Return the [X, Y] coordinate for the center point of the cell that contains the specified text.  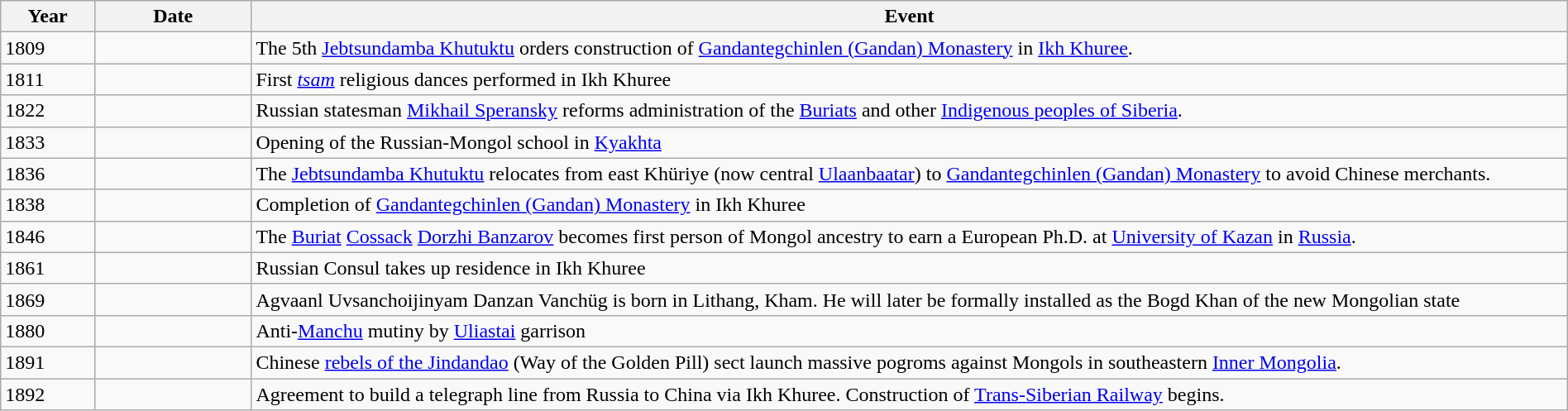
The 5th Jebtsundamba Khutuktu orders construction of Gandantegchinlen (Gandan) Monastery in Ikh Khuree. [910, 48]
First tsam religious dances performed in Ikh Khuree [910, 79]
Russian statesman Mikhail Speransky reforms administration of the Buriats and other Indigenous peoples of Siberia. [910, 111]
1892 [48, 394]
Chinese rebels of the Jindandao (Way of the Golden Pill) sect launch massive pogroms against Mongols in southeastern Inner Mongolia. [910, 362]
1838 [48, 205]
1833 [48, 142]
Completion of Gandantegchinlen (Gandan) Monastery in Ikh Khuree [910, 205]
1891 [48, 362]
Event [910, 17]
1869 [48, 299]
1809 [48, 48]
The Jebtsundamba Khutuktu relocates from east Khüriye (now central Ulaanbaatar) to Gandantegchinlen (Gandan) Monastery to avoid Chinese merchants. [910, 174]
Agreement to build a telegraph line from Russia to China via Ikh Khuree. Construction of Trans-Siberian Railway begins. [910, 394]
Year [48, 17]
Anti-Manchu mutiny by Uliastai garrison [910, 331]
Date [172, 17]
Opening of the Russian-Mongol school in Kyakhta [910, 142]
1846 [48, 237]
The Buriat Cossack Dorzhi Banzarov becomes first person of Mongol ancestry to earn a European Ph.D. at University of Kazan in Russia. [910, 237]
1836 [48, 174]
Agvaanl Uvsanchoijinyam Danzan Vanchüg is born in Lithang, Kham. He will later be formally installed as the Bogd Khan of the new Mongolian state [910, 299]
1822 [48, 111]
Russian Consul takes up residence in Ikh Khuree [910, 268]
1880 [48, 331]
1861 [48, 268]
1811 [48, 79]
